Identify which cell holds the provided text, then report its (X, Y) central coordinate. 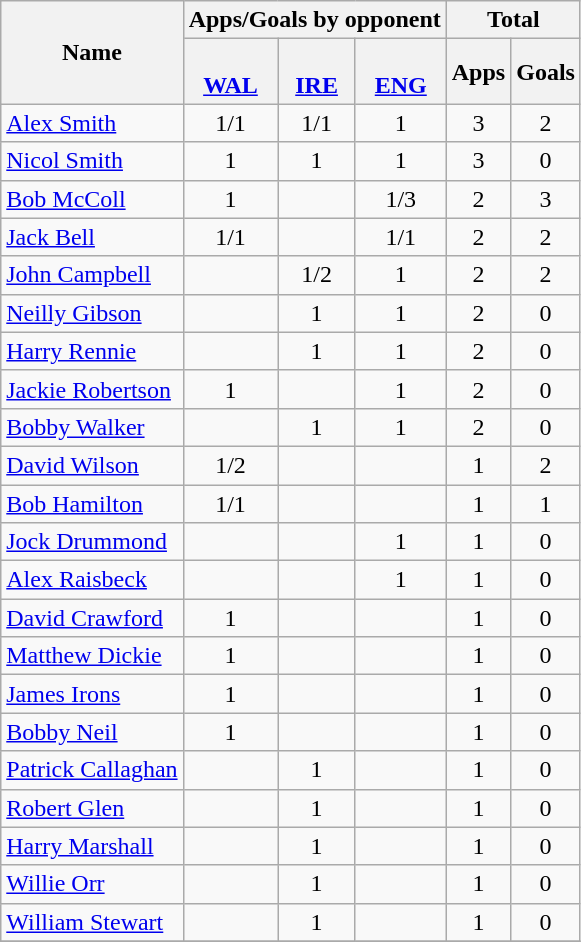
Bobby Walker (92, 427)
Alex Raisbeck (92, 580)
John Campbell (92, 275)
David Crawford (92, 618)
Jackie Robertson (92, 389)
David Wilson (92, 465)
Neilly Gibson (92, 313)
Apps (478, 72)
Bobby Neil (92, 732)
Patrick Callaghan (92, 770)
Bob Hamilton (92, 503)
Apps/Goals by opponent (314, 20)
James Irons (92, 694)
Harry Rennie (92, 351)
IRE (316, 72)
Harry Marshall (92, 846)
Robert Glen (92, 808)
Bob McColl (92, 199)
Jack Bell (92, 237)
Name (92, 52)
Goals (546, 72)
Nicol Smith (92, 161)
Matthew Dickie (92, 656)
Willie Orr (92, 884)
Total (513, 20)
WAL (230, 72)
Jock Drummond (92, 542)
ENG (400, 72)
1/3 (400, 199)
Alex Smith (92, 123)
William Stewart (92, 922)
